Detect which cell encompasses the target text, then output its [x, y] center coordinate. 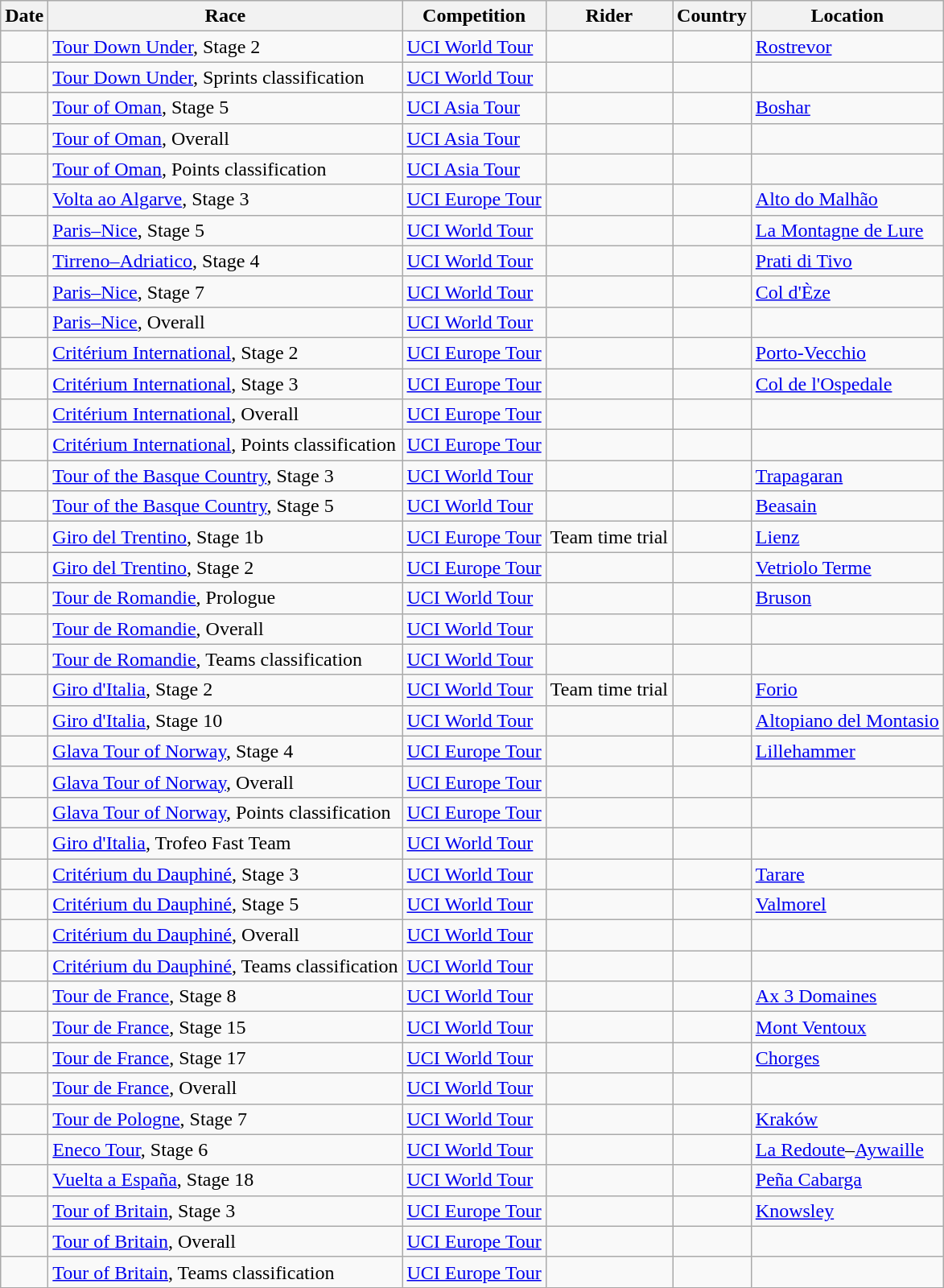
Vetriolo Terme [847, 568]
Rider [608, 16]
Country [712, 16]
Tarare [847, 873]
Giro del Trentino, Stage 2 [225, 568]
Competition [474, 16]
Col de l'Ospedale [847, 384]
Boshar [847, 108]
Critérium du Dauphiné, Stage 3 [225, 873]
Tour of Oman, Points classification [225, 169]
Date [24, 16]
Critérium du Dauphiné, Teams classification [225, 966]
Location [847, 16]
Tour de Romandie, Teams classification [225, 659]
Kraków [847, 1119]
Tour of Britain, Stage 3 [225, 1211]
Lillehammer [847, 751]
Prati di Tivo [847, 261]
Peña Cabarga [847, 1180]
Tour of the Basque Country, Stage 5 [225, 506]
La Redoute–Aywaille [847, 1150]
Critérium International, Stage 3 [225, 384]
Valmorel [847, 905]
Eneco Tour, Stage 6 [225, 1150]
Ax 3 Domaines [847, 997]
Tour of Britain, Overall [225, 1241]
Glava Tour of Norway, Points classification [225, 812]
Tour of Oman, Stage 5 [225, 108]
Vuelta a España, Stage 18 [225, 1180]
Tour of Britain, Teams classification [225, 1272]
Tour of Oman, Overall [225, 138]
Bruson [847, 598]
La Montagne de Lure [847, 230]
Glava Tour of Norway, Stage 4 [225, 751]
Giro del Trentino, Stage 1b [225, 537]
Tirreno–Adriatico, Stage 4 [225, 261]
Critérium International, Points classification [225, 445]
Tour de Romandie, Overall [225, 629]
Tour de France, Overall [225, 1088]
Race [225, 16]
Critérium du Dauphiné, Stage 5 [225, 905]
Col d'Èze [847, 291]
Tour de France, Stage 8 [225, 997]
Tour de Pologne, Stage 7 [225, 1119]
Tour de France, Stage 17 [225, 1058]
Giro d'Italia, Stage 2 [225, 690]
Porto-Vecchio [847, 353]
Knowsley [847, 1211]
Paris–Nice, Overall [225, 322]
Tour Down Under, Sprints classification [225, 77]
Rostrevor [847, 47]
Paris–Nice, Stage 7 [225, 291]
Critérium du Dauphiné, Overall [225, 935]
Forio [847, 690]
Giro d'Italia, Stage 10 [225, 720]
Paris–Nice, Stage 5 [225, 230]
Tour de Romandie, Prologue [225, 598]
Alto do Malhão [847, 200]
Tour of the Basque Country, Stage 3 [225, 476]
Altopiano del Montasio [847, 720]
Beasain [847, 506]
Volta ao Algarve, Stage 3 [225, 200]
Tour Down Under, Stage 2 [225, 47]
Trapagaran [847, 476]
Glava Tour of Norway, Overall [225, 782]
Critérium International, Overall [225, 415]
Lienz [847, 537]
Tour de France, Stage 15 [225, 1027]
Critérium International, Stage 2 [225, 353]
Mont Ventoux [847, 1027]
Giro d'Italia, Trofeo Fast Team [225, 843]
Chorges [847, 1058]
